Locate the cell with the specified text and output its [X, Y] center coordinate. 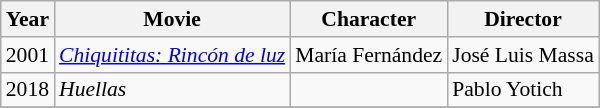
2018 [28, 90]
Huellas [172, 90]
Year [28, 19]
Chiquititas: Rincón de luz [172, 55]
Pablo Yotich [523, 90]
Director [523, 19]
María Fernández [368, 55]
2001 [28, 55]
Movie [172, 19]
José Luis Massa [523, 55]
Character [368, 19]
